Determine the (x, y) coordinate at the center of the cell enclosing the given text.  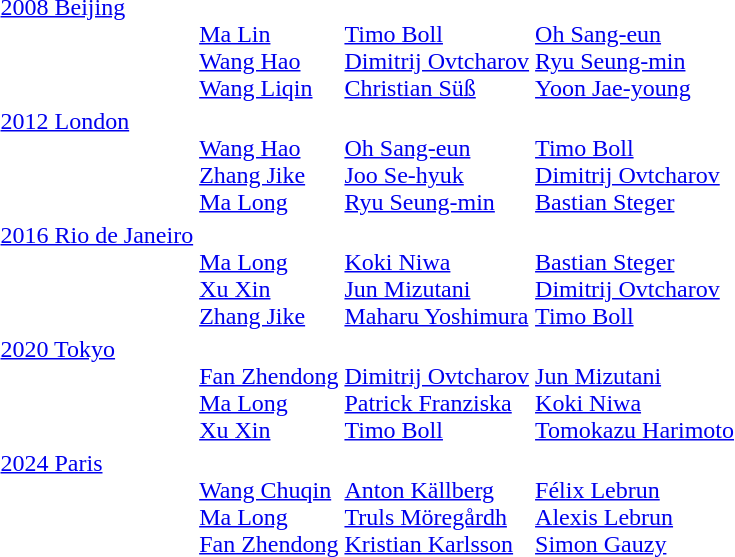
Koki NiwaJun MizutaniMaharu Yoshimura (437, 276)
Dimitrij OvtcharovPatrick FranziskaTimo Boll (437, 390)
Oh Sang-eunJoo Se-hyukRyu Seung-min (437, 162)
Fan ZhendongMa LongXu Xin (269, 390)
Ma LongXu XinZhang Jike (269, 276)
Wang HaoZhang JikeMa Long (269, 162)
